Detect which cell encompasses the target text, then output its [X, Y] center coordinate. 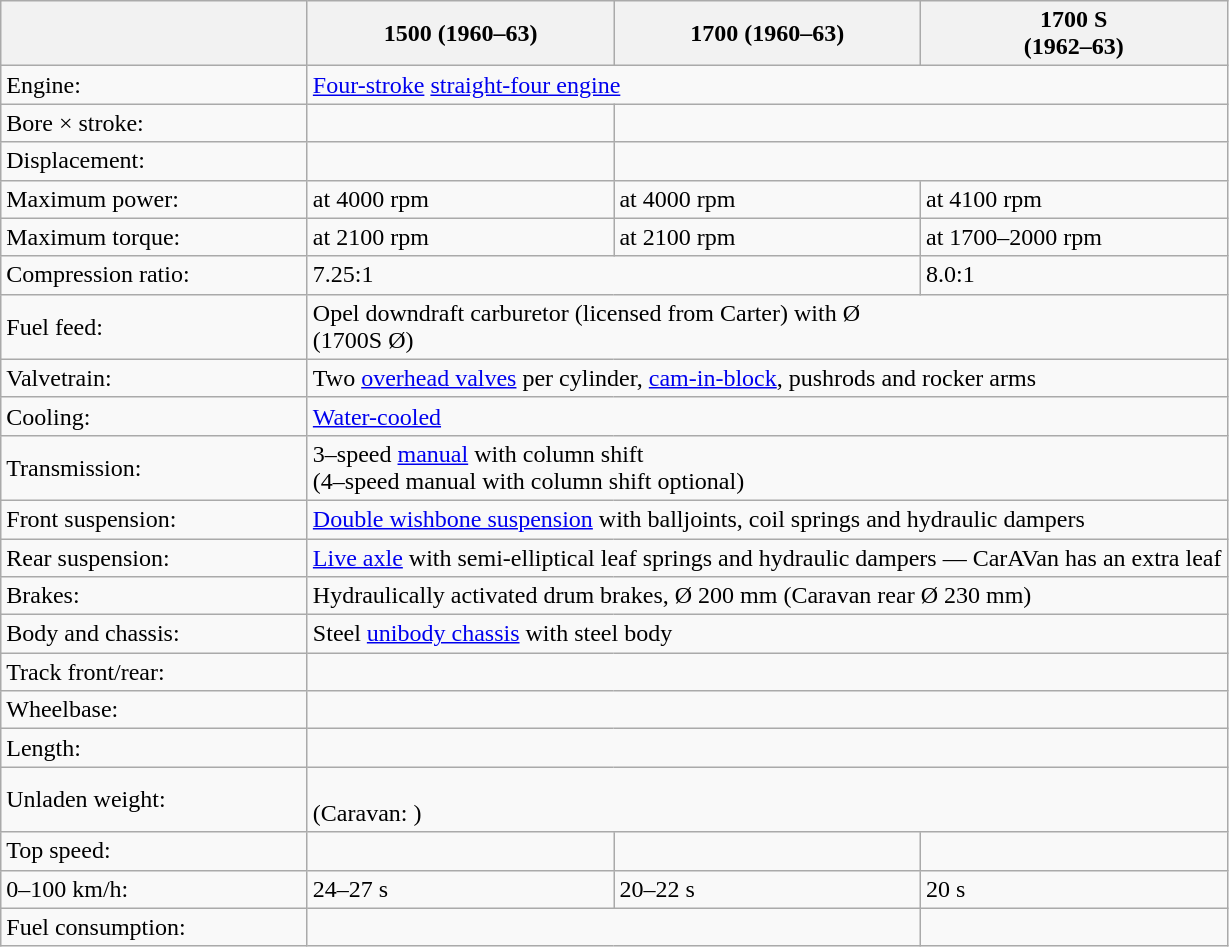
Front suspension: [154, 519]
1700 S (1962–63) [1074, 34]
Body and chassis: [154, 634]
Four-stroke straight-four engine [767, 85]
Wheelbase: [154, 710]
Top speed: [154, 851]
Cooling: [154, 416]
Hydraulically activated drum brakes, Ø 200 mm (Caravan rear Ø 230 mm) [767, 596]
Brakes: [154, 596]
24–27 s [460, 889]
Double wishbone suspension with balljoints, coil springs and hydraulic dampers [767, 519]
3–speed manual with column shift(4–speed manual with column shift optional) [767, 468]
Maximum torque: [154, 237]
8.0:1 [1074, 275]
at 4100 rpm [1074, 199]
Rear suspension: [154, 557]
1700 (1960–63) [768, 34]
Two overhead valves per cylinder, cam-in-block, pushrods and rocker arms [767, 378]
Track front/rear: [154, 672]
0–100 km/h: [154, 889]
20 s [1074, 889]
7.25:1 [614, 275]
Bore × stroke: [154, 123]
at 1700–2000 rpm [1074, 237]
Opel downdraft carburetor (licensed from Carter) with Ø(1700S Ø) [767, 326]
Transmission: [154, 468]
Steel unibody chassis with steel body [767, 634]
20–22 s [768, 889]
Engine: [154, 85]
Valvetrain: [154, 378]
Live axle with semi-elliptical leaf springs and hydraulic dampers — CarAVan has an extra leaf [767, 557]
Unladen weight: [154, 800]
Compression ratio: [154, 275]
Water-cooled [767, 416]
Displacement: [154, 161]
Fuel consumption: [154, 927]
Fuel feed: [154, 326]
Length: [154, 748]
(Caravan: ) [767, 800]
1500 (1960–63) [460, 34]
Maximum power: [154, 199]
